Return the (x, y) coordinate for the center point of the cell that contains the specified text.  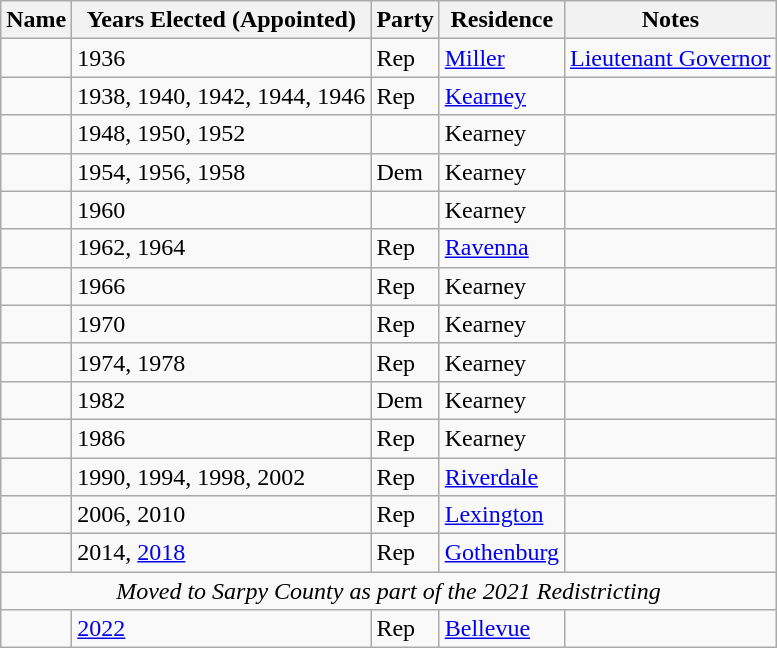
Miller (502, 58)
2014, 2018 (222, 553)
1970 (222, 324)
1986 (222, 438)
Lieutenant Governor (670, 58)
2022 (222, 629)
Years Elected (Appointed) (222, 20)
Lexington (502, 515)
1982 (222, 400)
Bellevue (502, 629)
Gothenburg (502, 553)
Name (36, 20)
1948, 1950, 1952 (222, 134)
1990, 1994, 1998, 2002 (222, 477)
1966 (222, 286)
1962, 1964 (222, 248)
1974, 1978 (222, 362)
1936 (222, 58)
Residence (502, 20)
2006, 2010 (222, 515)
Notes (670, 20)
1938, 1940, 1942, 1944, 1946 (222, 96)
1954, 1956, 1958 (222, 172)
1960 (222, 210)
Moved to Sarpy County as part of the 2021 Redistricting (388, 591)
Riverdale (502, 477)
Party (405, 20)
Ravenna (502, 248)
